Find where the given text appears and provide that cell's center as [X, Y] coordinate. 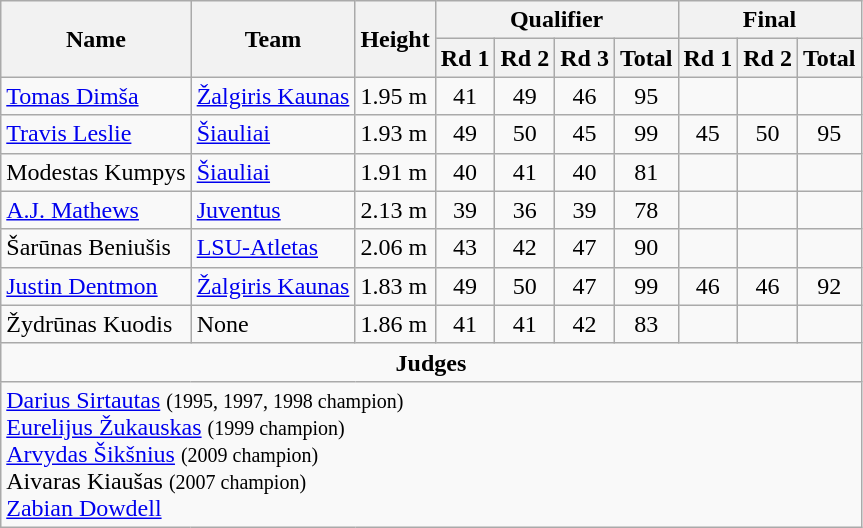
Žydrūnas Kuodis [96, 324]
1.83 m [395, 286]
78 [646, 210]
None [273, 324]
Rd 3 [585, 58]
Qualifier [556, 20]
A.J. Mathews [96, 210]
92 [829, 286]
83 [646, 324]
Šarūnas Beniušis [96, 248]
LSU-Atletas [273, 248]
1.93 m [395, 134]
1.91 m [395, 172]
81 [646, 172]
43 [465, 248]
Name [96, 39]
36 [525, 210]
Tomas Dimša [96, 96]
Justin Dentmon [96, 286]
Team [273, 39]
Judges [431, 362]
Juventus [273, 210]
1.86 m [395, 324]
Travis Leslie [96, 134]
Modestas Kumpys [96, 172]
Final [770, 20]
90 [646, 248]
Height [395, 39]
1.95 m [395, 96]
2.06 m [395, 248]
2.13 m [395, 210]
